Return the (X, Y) coordinate for the center point of the cell that contains the specified text.  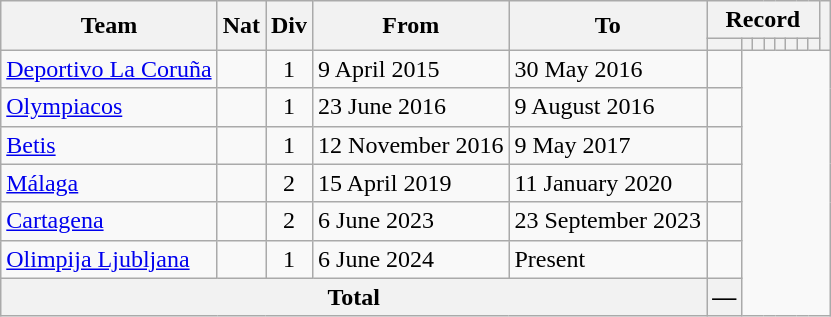
12 November 2016 (411, 145)
Nat (241, 26)
6 June 2024 (411, 259)
11 January 2020 (608, 183)
Team (109, 26)
Deportivo La Coruña (109, 69)
30 May 2016 (608, 69)
Betis (109, 145)
9 April 2015 (411, 69)
— (724, 297)
Present (608, 259)
23 September 2023 (608, 221)
To (608, 26)
6 June 2023 (411, 221)
Olympiacos (109, 107)
9 May 2017 (608, 145)
Record (763, 20)
From (411, 26)
23 June 2016 (411, 107)
Total (354, 297)
9 August 2016 (608, 107)
15 April 2019 (411, 183)
Málaga (109, 183)
Div (290, 26)
Olimpija Ljubljana (109, 259)
Cartagena (109, 221)
